Detect which cell encompasses the target text, then output its [X, Y] center coordinate. 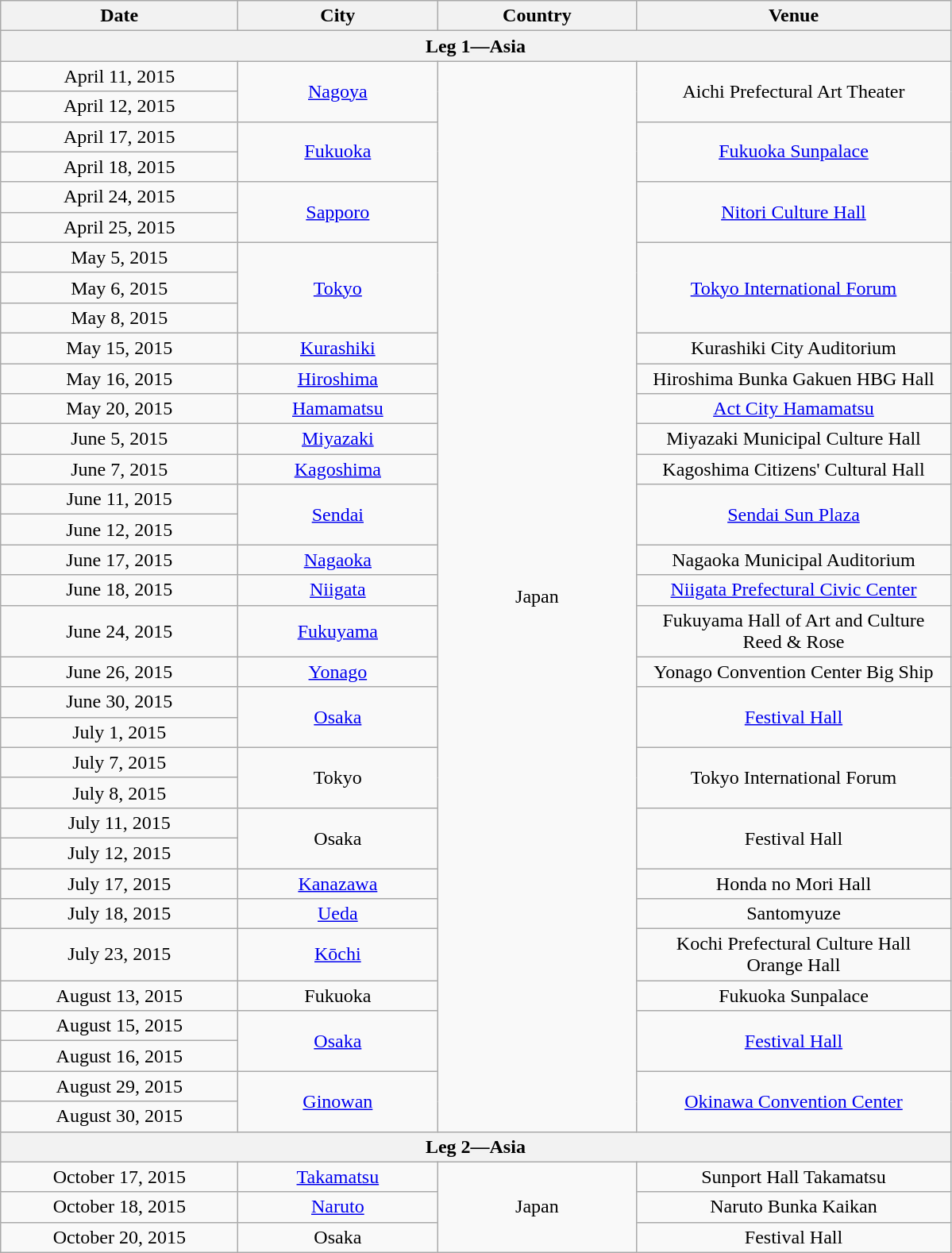
Miyazaki Municipal Culture Hall [794, 439]
Leg 1—Asia [476, 46]
August 29, 2015 [119, 1086]
April 11, 2015 [119, 76]
May 15, 2015 [119, 348]
Yonago [338, 672]
August 15, 2015 [119, 1026]
May 16, 2015 [119, 379]
May 20, 2015 [119, 409]
July 12, 2015 [119, 853]
June 5, 2015 [119, 439]
Act City Hamamatsu [794, 409]
Nitori Culture Hall [794, 212]
July 18, 2015 [119, 914]
Nagaoka [338, 560]
Miyazaki [338, 439]
Ginowan [338, 1101]
May 5, 2015 [119, 257]
April 18, 2015 [119, 167]
Sapporo [338, 212]
Nagaoka Municipal Auditorium [794, 560]
Sendai [338, 515]
Leg 2—Asia [476, 1147]
Hiroshima [338, 379]
July 23, 2015 [119, 954]
Kagoshima [338, 469]
Kōchi [338, 954]
July 11, 2015 [119, 823]
June 26, 2015 [119, 672]
August 13, 2015 [119, 996]
Kurashiki [338, 348]
Niigata Prefectural Civic Center [794, 590]
Kanazawa [338, 884]
June 24, 2015 [119, 630]
Okinawa Convention Center [794, 1101]
April 25, 2015 [119, 227]
April 12, 2015 [119, 106]
July 8, 2015 [119, 792]
Naruto Bunka Kaikan [794, 1207]
Kurashiki City Auditorium [794, 348]
October 18, 2015 [119, 1207]
April 24, 2015 [119, 197]
Fukuyama [338, 630]
October 17, 2015 [119, 1177]
June 11, 2015 [119, 499]
Kagoshima Citizens' Cultural Hall [794, 469]
Honda no Mori Hall [794, 884]
Santomyuze [794, 914]
Country [537, 16]
Ueda [338, 914]
July 7, 2015 [119, 762]
Naruto [338, 1207]
May 6, 2015 [119, 287]
August 30, 2015 [119, 1116]
June 18, 2015 [119, 590]
Date [119, 16]
April 17, 2015 [119, 137]
Sendai Sun Plaza [794, 515]
June 17, 2015 [119, 560]
June 30, 2015 [119, 702]
Hamamatsu [338, 409]
Sunport Hall Takamatsu [794, 1177]
Yonago Convention Center Big Ship [794, 672]
May 8, 2015 [119, 318]
October 20, 2015 [119, 1237]
City [338, 16]
Hiroshima Bunka Gakuen HBG Hall [794, 379]
July 17, 2015 [119, 884]
June 7, 2015 [119, 469]
Fukuyama Hall of Art and CultureReed & Rose [794, 630]
Aichi Prefectural Art Theater [794, 91]
Nagoya [338, 91]
Niigata [338, 590]
June 12, 2015 [119, 530]
August 16, 2015 [119, 1056]
Venue [794, 16]
Kochi Prefectural Culture HallOrange Hall [794, 954]
Takamatsu [338, 1177]
July 1, 2015 [119, 732]
